Locate the cell with the specified text and output its [X, Y] center coordinate. 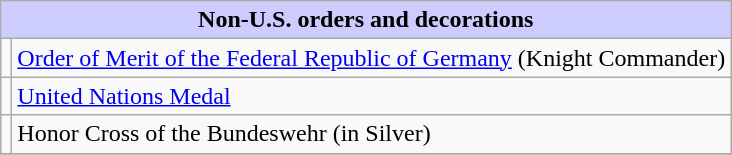
United Nations Medal [372, 96]
Honor Cross of the Bundeswehr (in Silver) [372, 134]
Order of Merit of the Federal Republic of Germany (Knight Commander) [372, 58]
Non-U.S. orders and decorations [366, 20]
